Scan for the cell matching the given text and deliver its [X, Y] coordinate at center. 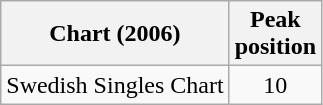
Peakposition [275, 34]
Swedish Singles Chart [115, 85]
10 [275, 85]
Chart (2006) [115, 34]
